Extract the [X, Y] coordinate from the center of the cell holding the provided text.  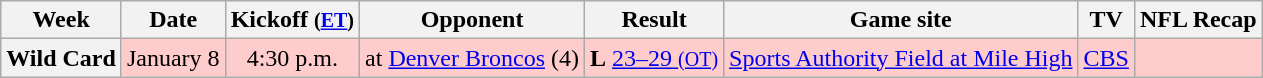
January 8 [173, 58]
4:30 p.m. [292, 58]
L 23–29 (OT) [654, 58]
Result [654, 20]
Wild Card [62, 58]
TV [1106, 20]
Week [62, 20]
at Denver Broncos (4) [472, 58]
NFL Recap [1198, 20]
Kickoff (ET) [292, 20]
Date [173, 20]
CBS [1106, 58]
Sports Authority Field at Mile High [901, 58]
Game site [901, 20]
Opponent [472, 20]
